Provide the [x, y] coordinate of the cell's center where the given text is located.  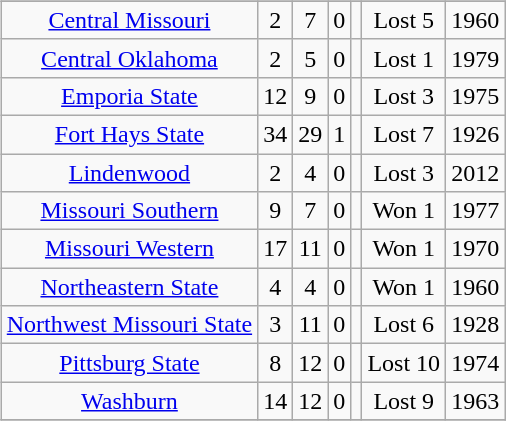
Lost 1 [404, 58]
Lost 6 [404, 325]
17 [276, 249]
29 [310, 134]
2012 [476, 173]
Central Missouri [129, 20]
Northeastern State [129, 287]
Lost 7 [404, 134]
Pittsburg State [129, 363]
1975 [476, 96]
3 [276, 325]
Emporia State [129, 96]
1974 [476, 363]
Central Oklahoma [129, 58]
Washburn [129, 401]
Missouri Southern [129, 211]
1977 [476, 211]
Lost 9 [404, 401]
Fort Hays State [129, 134]
Missouri Western [129, 249]
Lindenwood [129, 173]
1963 [476, 401]
1970 [476, 249]
Northwest Missouri State [129, 325]
1979 [476, 58]
1928 [476, 325]
34 [276, 134]
14 [276, 401]
1926 [476, 134]
5 [310, 58]
Lost 5 [404, 20]
1 [340, 134]
Lost 10 [404, 363]
8 [276, 363]
